Pinpoint the cell where the given text exists, returning its [x, y] midpoint coordinate. 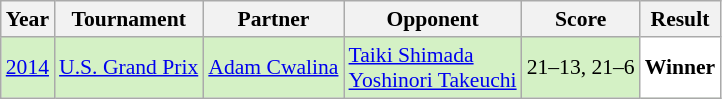
U.S. Grand Prix [128, 68]
21–13, 21–6 [581, 68]
Adam Cwalina [273, 68]
Opponent [433, 19]
Year [28, 19]
Partner [273, 19]
Result [680, 19]
Winner [680, 68]
Tournament [128, 19]
Taiki Shimada Yoshinori Takeuchi [433, 68]
2014 [28, 68]
Score [581, 19]
